From the cell containing the given text, extract its center point as [X, Y] coordinate. 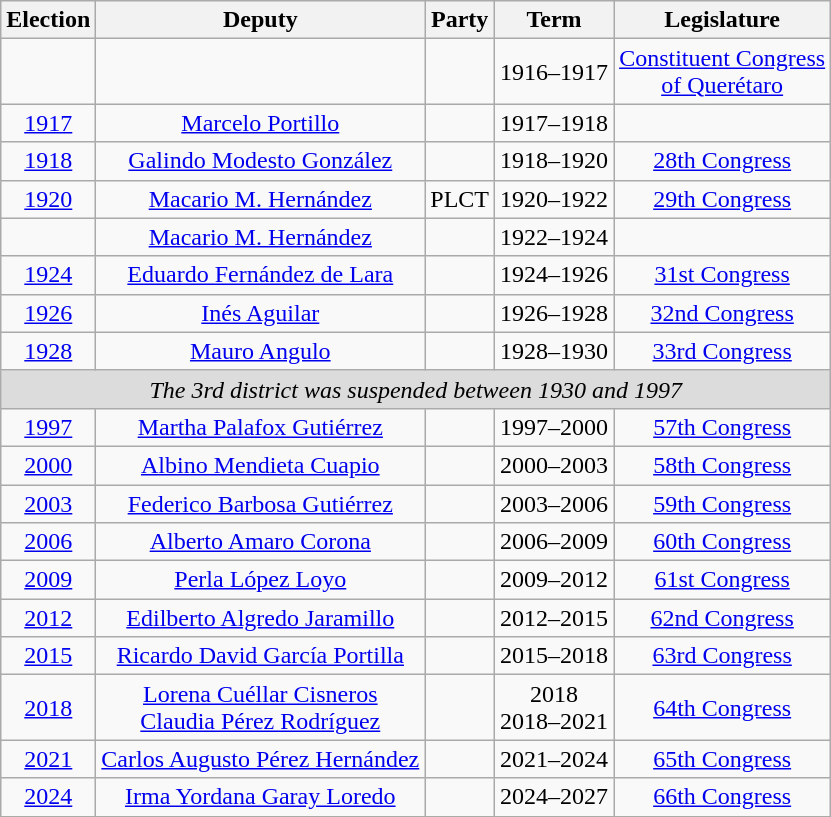
57th Congress [722, 427]
29th Congress [722, 199]
1917–1918 [554, 123]
2003 [48, 503]
62nd Congress [722, 618]
1924–1926 [554, 275]
59th Congress [722, 503]
Deputy [260, 20]
2012 [48, 618]
2006 [48, 542]
2000–2003 [554, 465]
66th Congress [722, 797]
Lorena Cuéllar CisnerosClaudia Pérez Rodríguez [260, 708]
Party [460, 20]
Edilberto Algredo Jaramillo [260, 618]
2015–2018 [554, 656]
Albino Mendieta Cuapio [260, 465]
1918–1920 [554, 161]
Eduardo Fernández de Lara [260, 275]
20182018–2021 [554, 708]
1997–2000 [554, 427]
Martha Palafox Gutiérrez [260, 427]
2006–2009 [554, 542]
1926 [48, 313]
Marcelo Portillo [260, 123]
1924 [48, 275]
The 3rd district was suspended between 1930 and 1997 [416, 389]
60th Congress [722, 542]
2021–2024 [554, 759]
Galindo Modesto González [260, 161]
Federico Barbosa Gutiérrez [260, 503]
2000 [48, 465]
61st Congress [722, 580]
58th Congress [722, 465]
2009–2012 [554, 580]
2012–2015 [554, 618]
1928 [48, 351]
31st Congress [722, 275]
33rd Congress [722, 351]
1920–1922 [554, 199]
1997 [48, 427]
2024–2027 [554, 797]
64th Congress [722, 708]
63rd Congress [722, 656]
Perla López Loyo [260, 580]
Election [48, 20]
Mauro Angulo [260, 351]
2015 [48, 656]
Irma Yordana Garay Loredo [260, 797]
1928–1930 [554, 351]
Legislature [722, 20]
PLCT [460, 199]
2009 [48, 580]
28th Congress [722, 161]
1916–1917 [554, 72]
32nd Congress [722, 313]
Constituent Congressof Querétaro [722, 72]
1917 [48, 123]
1918 [48, 161]
2003–2006 [554, 503]
Carlos Augusto Pérez Hernández [260, 759]
1920 [48, 199]
Inés Aguilar [260, 313]
2018 [48, 708]
1922–1924 [554, 237]
65th Congress [722, 759]
Ricardo David García Portilla [260, 656]
2024 [48, 797]
Term [554, 20]
Alberto Amaro Corona [260, 542]
2021 [48, 759]
1926–1928 [554, 313]
